Extract the [X, Y] coordinate from the center of the cell holding the provided text.  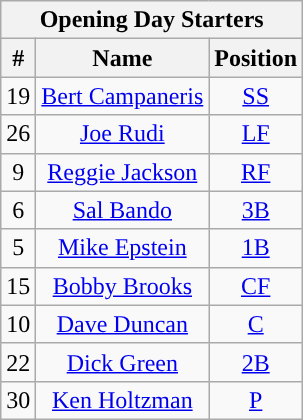
6 [18, 210]
C [256, 324]
5 [18, 248]
# [18, 58]
3B [256, 210]
Mike Epstein [122, 248]
19 [18, 96]
Opening Day Starters [152, 20]
10 [18, 324]
Name [122, 58]
SS [256, 96]
Ken Holtzman [122, 400]
2B [256, 362]
30 [18, 400]
RF [256, 172]
Dick Green [122, 362]
Joe Rudi [122, 134]
Sal Bando [122, 210]
Position [256, 58]
22 [18, 362]
9 [18, 172]
Bert Campaneris [122, 96]
26 [18, 134]
Dave Duncan [122, 324]
P [256, 400]
1B [256, 248]
Bobby Brooks [122, 286]
Reggie Jackson [122, 172]
15 [18, 286]
LF [256, 134]
CF [256, 286]
